Extract the [X, Y] coordinate from the center of the cell holding the provided text.  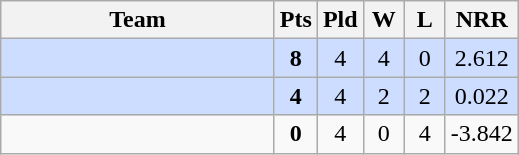
-3.842 [482, 134]
8 [296, 58]
Pld [340, 20]
Team [138, 20]
2.612 [482, 58]
Pts [296, 20]
L [424, 20]
W [384, 20]
NRR [482, 20]
0.022 [482, 96]
